Find where the given text appears and provide that cell's center as (X, Y) coordinate. 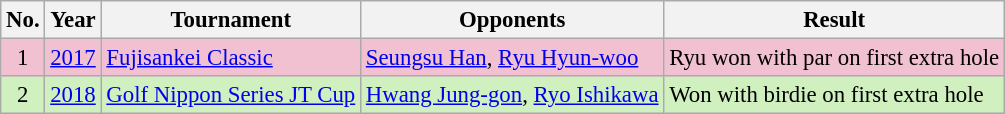
Opponents (512, 20)
No. (23, 20)
Golf Nippon Series JT Cup (231, 95)
Hwang Jung-gon, Ryo Ishikawa (512, 95)
Ryu won with par on first extra hole (834, 58)
Year (73, 20)
2017 (73, 58)
2018 (73, 95)
Tournament (231, 20)
1 (23, 58)
Won with birdie on first extra hole (834, 95)
Result (834, 20)
Seungsu Han, Ryu Hyun-woo (512, 58)
Fujisankei Classic (231, 58)
2 (23, 95)
